Capture the cell that displays the provided text and extract its (X, Y) central coordinate. 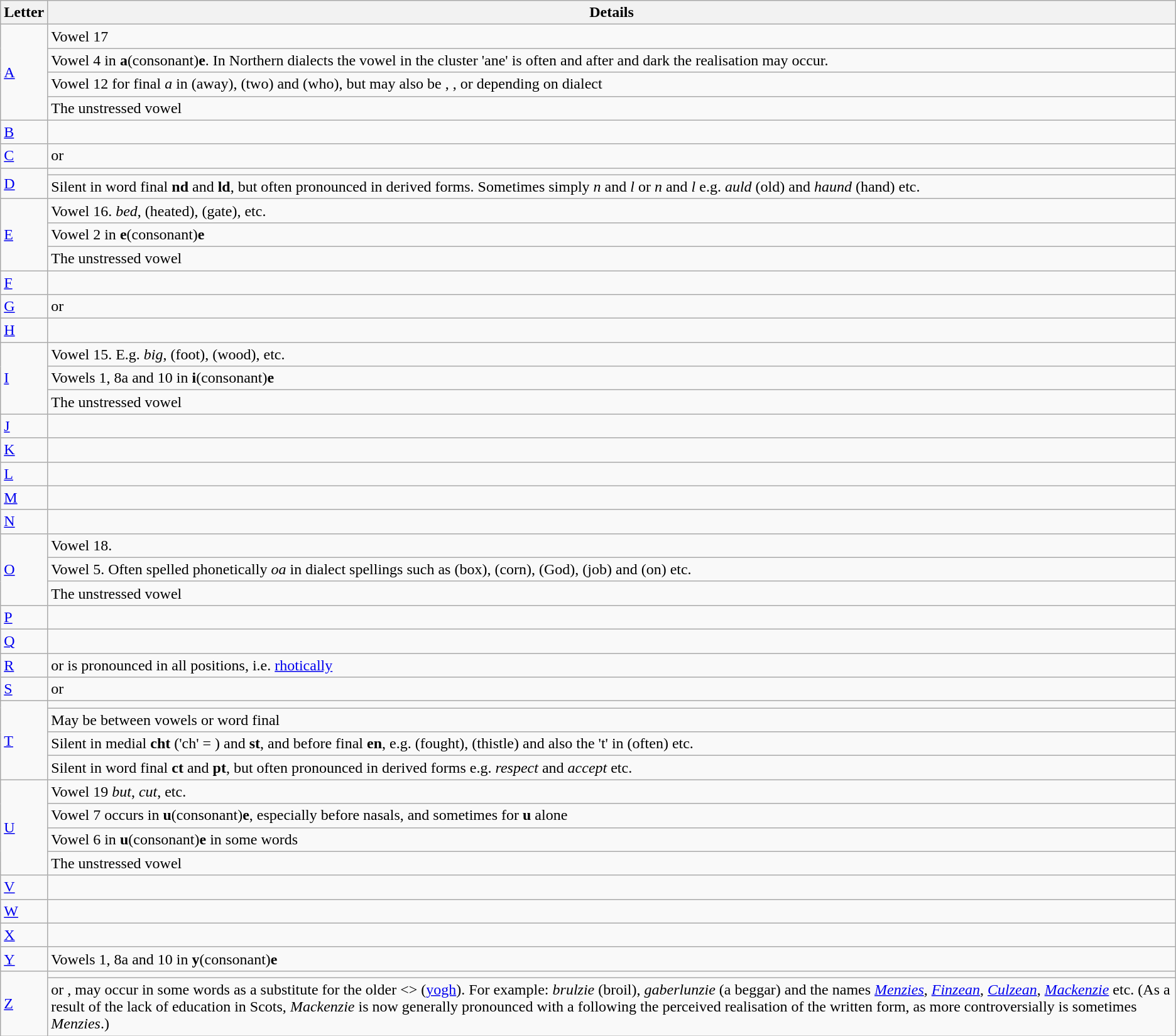
W (24, 911)
Vowel 4 in a(consonant)e. In Northern dialects the vowel in the cluster 'ane' is often and after and dark the realisation may occur. (612, 60)
Silent in word final nd and ld, but often pronounced in derived forms. Sometimes simply n and l or n and l e.g. auld (old) and haund (hand) etc. (612, 187)
M (24, 498)
D (24, 183)
G (24, 307)
B (24, 132)
L (24, 474)
C (24, 156)
Vowel 19 but, cut, etc. (612, 792)
K (24, 450)
Letter (24, 13)
T (24, 740)
F (24, 282)
I (24, 378)
or is pronounced in all positions, i.e. rhotically (612, 665)
Vowel 7 occurs in u(consonant)e, especially before nasals, and sometimes for u alone (612, 815)
H (24, 330)
Vowels 1, 8a and 10 in i(consonant)e (612, 378)
Vowel 16. bed, (heated), (gate), etc. (612, 210)
U (24, 827)
Z (24, 1003)
Silent in medial cht ('ch' = ) and st, and before final en, e.g. (fought), (thistle) and also the 't' in (often) etc. (612, 744)
V (24, 887)
Vowel 6 in u(consonant)e in some words (612, 839)
Vowel 12 for final a in (away), (two) and (who), but may also be , , or depending on dialect (612, 84)
Silent in word final ct and pt, but often pronounced in derived forms e.g. respect and accept etc. (612, 768)
Vowels 1, 8a and 10 in y(consonant)e (612, 959)
A (24, 72)
Q (24, 641)
Y (24, 959)
Vowel 15. E.g. big, (foot), (wood), etc. (612, 354)
X (24, 935)
Vowel 2 in e(consonant)e (612, 234)
Vowel 5. Often spelled phonetically oa in dialect spellings such as (box), (corn), (God), (job) and (on) etc. (612, 569)
O (24, 569)
S (24, 689)
N (24, 521)
May be between vowels or word final (612, 720)
R (24, 665)
E (24, 234)
P (24, 617)
J (24, 426)
Vowel 17 (612, 36)
Vowel 18. (612, 545)
Details (612, 13)
